Capture the cell that displays the provided text and extract its [X, Y] central coordinate. 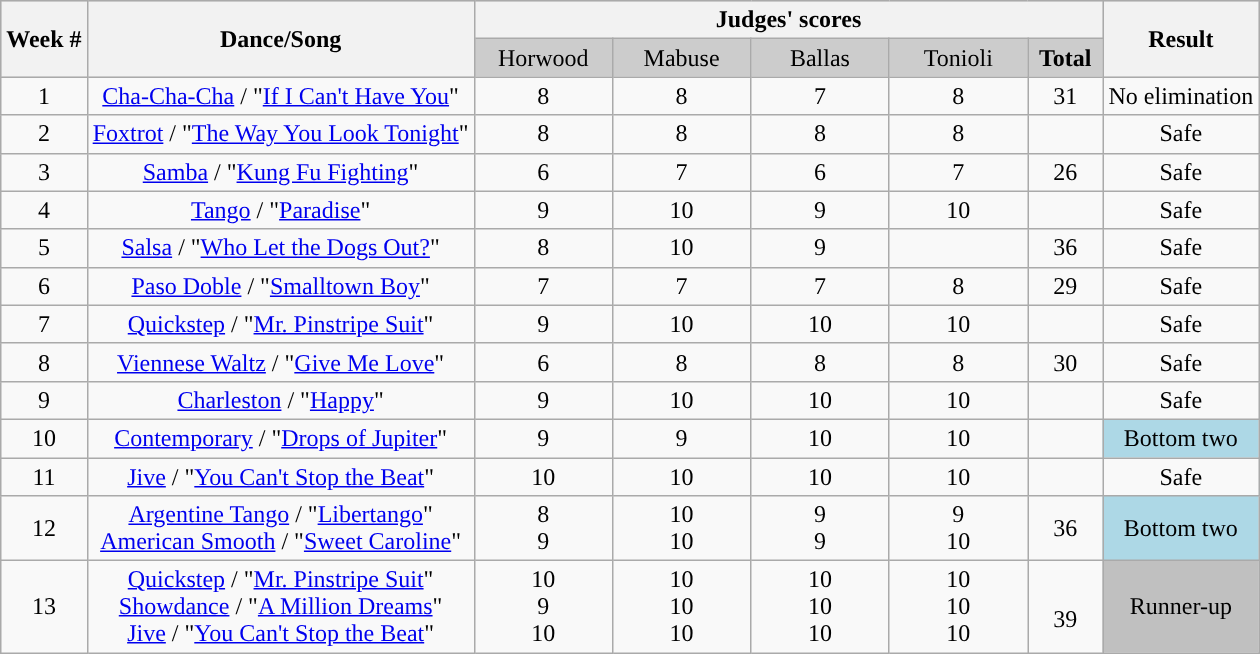
31 [1066, 96]
Dance/Song [280, 39]
Horwood [543, 58]
11 [44, 477]
Charleston / "Happy" [280, 400]
1 [44, 96]
Total [1066, 58]
4 [44, 210]
Tango / "Paradise" [280, 210]
12 [44, 528]
Cha-Cha-Cha / "If I Can't Have You" [280, 96]
13 [44, 607]
Judges' scores [788, 20]
Salsa / "Who Let the Dogs Out?" [280, 248]
Mabuse [681, 58]
Jive / "You Can't Stop the Beat" [280, 477]
2 [44, 134]
3 [44, 172]
89 [543, 528]
26 [1066, 172]
29 [1066, 286]
30 [1066, 362]
Quickstep / "Mr. Pinstripe Suit"Showdance / "A Million Dreams"Jive / "You Can't Stop the Beat" [280, 607]
1010 [681, 528]
Paso Doble / "Smalltown Boy" [280, 286]
Quickstep / "Mr. Pinstripe Suit" [280, 324]
Result [1181, 39]
Tonioli [958, 58]
Foxtrot / "The Way You Look Tonight" [280, 134]
5 [44, 248]
10910 [543, 607]
99 [820, 528]
Runner-up [1181, 607]
Ballas [820, 58]
Argentine Tango / "Libertango"American Smooth / "Sweet Caroline" [280, 528]
Contemporary / "Drops of Jupiter" [280, 438]
No elimination [1181, 96]
Week # [44, 39]
39 [1066, 607]
Viennese Waltz / "Give Me Love" [280, 362]
Samba / "Kung Fu Fighting" [280, 172]
910 [958, 528]
